Extract the [X, Y] coordinate from the center of the cell holding the provided text.  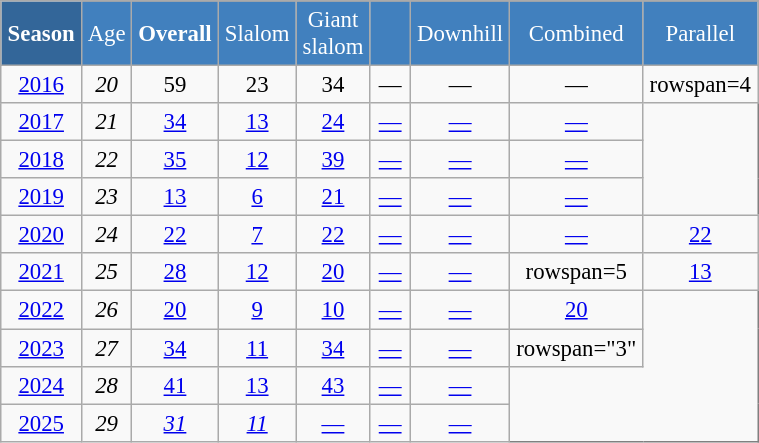
Giantslalom [333, 34]
2022 [42, 310]
2017 [42, 122]
9 [257, 310]
26 [107, 310]
2021 [42, 273]
rowspan="3" [576, 348]
31 [176, 423]
Downhill [460, 34]
2016 [42, 85]
2019 [42, 197]
25 [107, 273]
2025 [42, 423]
35 [176, 160]
41 [176, 385]
29 [107, 423]
2020 [42, 235]
Season [42, 34]
59 [176, 85]
rowspan=5 [576, 273]
Overall [176, 34]
Age [107, 34]
Slalom [257, 34]
10 [333, 310]
Combined [576, 34]
Parallel [700, 34]
2018 [42, 160]
39 [333, 160]
43 [333, 385]
6 [257, 197]
rowspan=4 [700, 85]
7 [257, 235]
27 [107, 348]
2023 [42, 348]
2024 [42, 385]
